Return the [x, y] coordinate for the center point of the cell that contains the specified text.  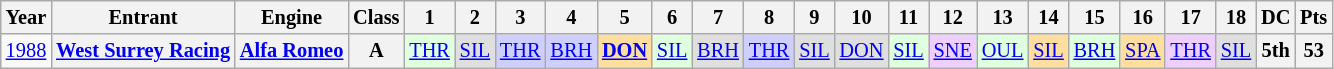
17 [1190, 17]
A [376, 51]
1988 [26, 51]
SNE [953, 51]
Class [376, 17]
4 [571, 17]
Entrant [143, 17]
West Surrey Racing [143, 51]
Pts [1314, 17]
9 [814, 17]
15 [1095, 17]
13 [1003, 17]
8 [769, 17]
6 [672, 17]
2 [475, 17]
Year [26, 17]
18 [1236, 17]
7 [718, 17]
10 [862, 17]
SPA [1142, 51]
16 [1142, 17]
DC [1276, 17]
14 [1048, 17]
12 [953, 17]
1 [429, 17]
Engine [292, 17]
5th [1276, 51]
53 [1314, 51]
OUL [1003, 51]
5 [624, 17]
Alfa Romeo [292, 51]
11 [908, 17]
3 [520, 17]
